Return (x, y) of the center of cell containing provided text 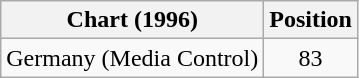
Germany (Media Control) (132, 58)
Chart (1996) (132, 20)
Position (311, 20)
83 (311, 58)
